Determine the (X, Y) coordinate at the center of the cell enclosing the given text.  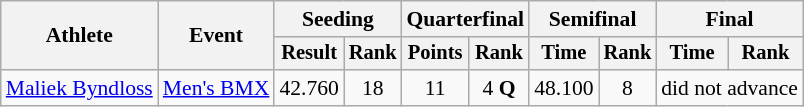
Event (216, 36)
4 Q (499, 88)
11 (434, 88)
Quarterfinal (465, 19)
18 (373, 88)
42.760 (308, 88)
48.100 (564, 88)
Result (308, 54)
Seeding (338, 19)
Semifinal (592, 19)
Athlete (80, 36)
Points (434, 54)
8 (628, 88)
Final (730, 19)
did not advance (730, 88)
Men's BMX (216, 88)
Maliek Byndloss (80, 88)
